Find where the given text appears and provide that cell's center as [x, y] coordinate. 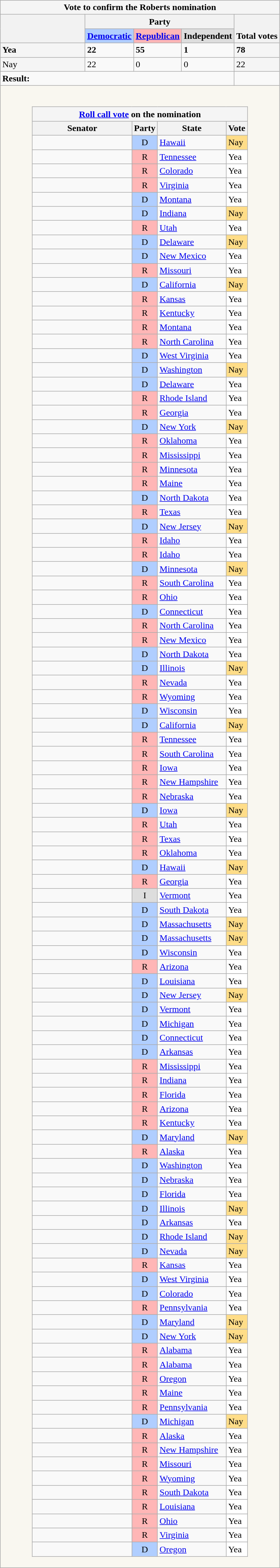
1 [208, 50]
Democratic [110, 36]
Total votes [257, 29]
Result: [117, 78]
Roll call vote on the nomination [140, 114]
Independent [208, 36]
78 [257, 50]
Vote to confirm the Roberts nomination [140, 7]
State [192, 128]
Republican [157, 36]
I [145, 896]
Vote [237, 128]
55 [157, 50]
Senator [82, 128]
